Capture the cell that displays the provided text and extract its [x, y] central coordinate. 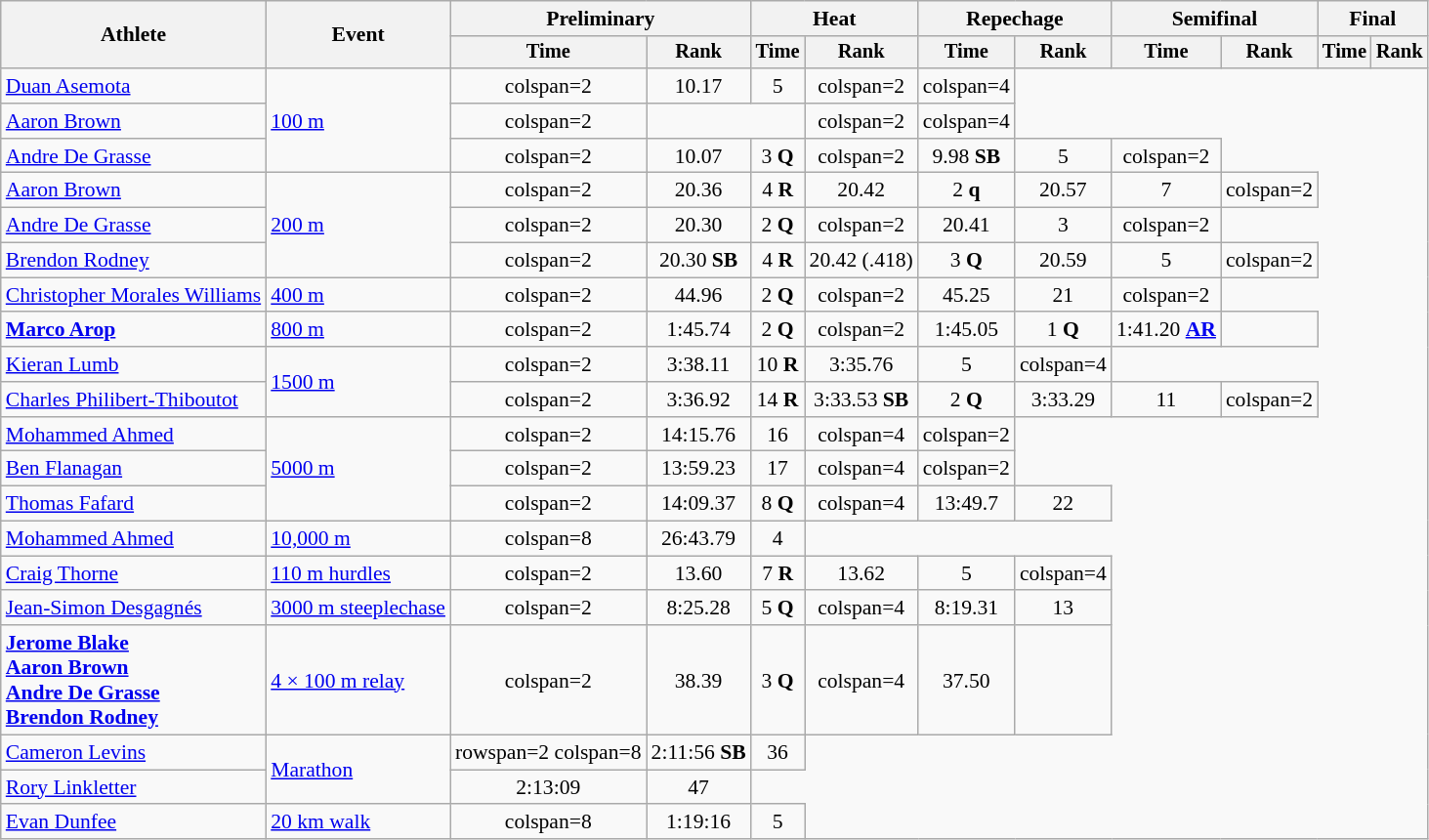
Semifinal [1215, 19]
Repechage [1015, 19]
17 [778, 469]
8:19.31 [967, 609]
10 R [778, 364]
Kieran Lumb [133, 364]
13:49.7 [967, 504]
3:38.11 [699, 364]
Marathon [357, 770]
20.41 [967, 226]
400 m [357, 295]
13 [1063, 609]
14:09.37 [699, 504]
Preliminary [601, 19]
5 Q [778, 609]
7 [1166, 190]
Jerome BlakeAaron BrownAndre De GrasseBrendon Rodney [133, 680]
100 m [357, 121]
8 Q [778, 504]
20.30 [699, 226]
Final [1372, 19]
rowspan=2 colspan=8 [549, 753]
9.98 SB [967, 156]
20.42 [862, 190]
13.62 [862, 573]
38.39 [699, 680]
20 km walk [357, 822]
3000 m steeplechase [357, 609]
Cameron Levins [133, 753]
3:33.29 [1063, 399]
14:15.76 [699, 435]
Duan Asemota [133, 86]
20.30 SB [699, 261]
1:45.05 [967, 330]
Heat [834, 19]
2:11:56 SB [699, 753]
13.60 [699, 573]
44.96 [699, 295]
1:41.20 AR [1166, 330]
16 [778, 435]
3:35.76 [862, 364]
26:43.79 [699, 539]
14 R [778, 399]
10.17 [699, 86]
10.07 [699, 156]
2 q [967, 190]
Brendon Rodney [133, 261]
Ben Flanagan [133, 469]
20.42 (.418) [862, 261]
1:19:16 [699, 822]
4 [778, 539]
20.36 [699, 190]
Athlete [133, 35]
Craig Thorne [133, 573]
3:36.92 [699, 399]
Jean-Simon Desgagnés [133, 609]
200 m [357, 225]
22 [1063, 504]
3 [1063, 226]
Thomas Fafard [133, 504]
1 Q [1063, 330]
Christopher Morales Williams [133, 295]
Rory Linkletter [133, 787]
110 m hurdles [357, 573]
20.57 [1063, 190]
8:25.28 [699, 609]
47 [699, 787]
1500 m [357, 381]
3:33.53 SB [862, 399]
4 × 100 m relay [357, 680]
10,000 m [357, 539]
2:13:09 [549, 787]
Charles Philibert-Thiboutot [133, 399]
13:59.23 [699, 469]
7 R [778, 573]
37.50 [967, 680]
36 [778, 753]
45.25 [967, 295]
20.59 [1063, 261]
21 [1063, 295]
Marco Arop [133, 330]
Evan Dunfee [133, 822]
5000 m [357, 469]
11 [1166, 399]
Event [357, 35]
1:45.74 [699, 330]
800 m [357, 330]
